Pinpoint the cell where the given text exists, returning its (X, Y) midpoint coordinate. 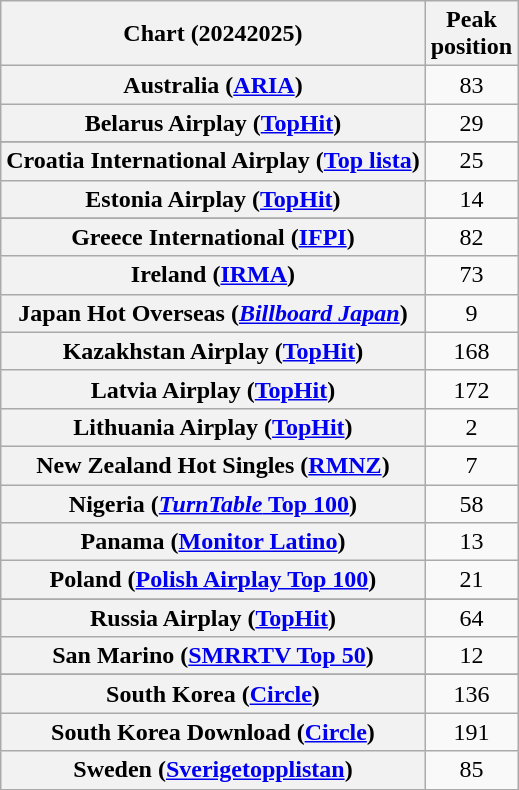
Chart (20242025) (213, 34)
South Korea (Circle) (213, 694)
2 (471, 427)
Ireland (IRMA) (213, 275)
Lithuania Airplay (TopHit) (213, 427)
13 (471, 542)
9 (471, 313)
Russia Airplay (TopHit) (213, 618)
Nigeria (TurnTable Top 100) (213, 503)
Japan Hot Overseas (Billboard Japan) (213, 313)
21 (471, 580)
New Zealand Hot Singles (RMNZ) (213, 465)
South Korea Download (Circle) (213, 732)
Kazakhstan Airplay (TopHit) (213, 351)
191 (471, 732)
82 (471, 237)
Belarus Airplay (TopHit) (213, 123)
Sweden (Sverigetopplistan) (213, 770)
Estonia Airplay (TopHit) (213, 199)
Greece International (IFPI) (213, 237)
83 (471, 85)
Croatia International Airplay (Top lista) (213, 161)
85 (471, 770)
Poland (Polish Airplay Top 100) (213, 580)
29 (471, 123)
136 (471, 694)
14 (471, 199)
7 (471, 465)
Latvia Airplay (TopHit) (213, 389)
Peakposition (471, 34)
25 (471, 161)
168 (471, 351)
Panama (Monitor Latino) (213, 542)
58 (471, 503)
Australia (ARIA) (213, 85)
12 (471, 656)
San Marino (SMRRTV Top 50) (213, 656)
64 (471, 618)
73 (471, 275)
172 (471, 389)
